Detect which cell encompasses the target text, then output its (X, Y) center coordinate. 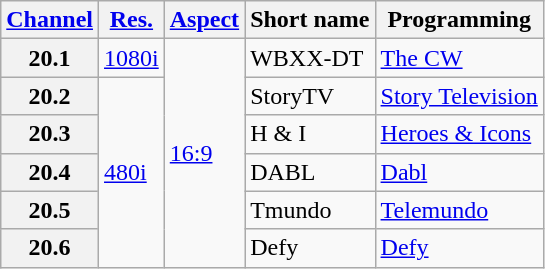
20.5 (50, 210)
20.3 (50, 134)
Telemundo (459, 210)
480i (132, 172)
WBXX-DT (310, 58)
16:9 (204, 153)
Aspect (204, 20)
StoryTV (310, 96)
Dabl (459, 172)
Channel (50, 20)
DABL (310, 172)
20.4 (50, 172)
Heroes & Icons (459, 134)
H & I (310, 134)
1080i (132, 58)
20.2 (50, 96)
Res. (132, 20)
The CW (459, 58)
Tmundo (310, 210)
Short name (310, 20)
20.6 (50, 248)
Programming (459, 20)
Story Television (459, 96)
20.1 (50, 58)
